Identify which cell holds the provided text, then report its (x, y) central coordinate. 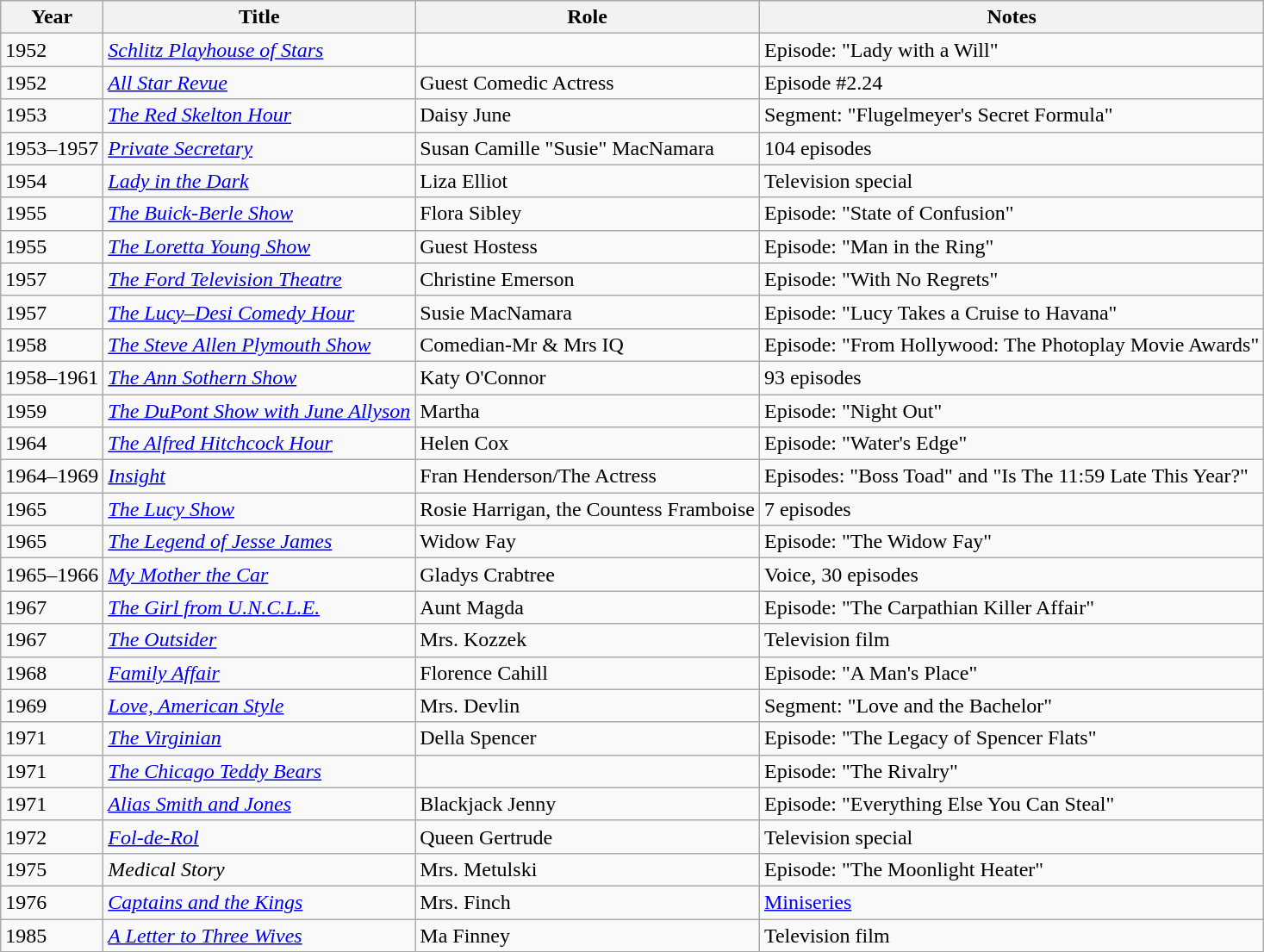
Episode: "Lucy Takes a Cruise to Havana" (1012, 312)
Episode #2.24 (1012, 83)
The Virginian (259, 738)
The Chicago Teddy Bears (259, 771)
Lady in the Dark (259, 181)
1953–1957 (52, 148)
Family Affair (259, 673)
1969 (52, 706)
1964 (52, 444)
Katy O'Connor (588, 377)
1972 (52, 837)
1954 (52, 181)
The Girl from U.N.C.L.E. (259, 607)
The Red Skelton Hour (259, 115)
The Lucy Show (259, 509)
Mrs. Finch (588, 902)
Episode: "Night Out" (1012, 411)
The Lucy–Desi Comedy Hour (259, 312)
7 episodes (1012, 509)
1958 (52, 345)
Florence Cahill (588, 673)
Episode: "Man in the Ring" (1012, 246)
Notes (1012, 17)
Comedian-Mr & Mrs IQ (588, 345)
Segment: "Love and the Bachelor" (1012, 706)
The Loretta Young Show (259, 246)
Guest Hostess (588, 246)
Segment: "Flugelmeyer's Secret Formula" (1012, 115)
Fol-de-Rol (259, 837)
Voice, 30 episodes (1012, 575)
1959 (52, 411)
Episode: "The Moonlight Heater" (1012, 869)
The Alfred Hitchcock Hour (259, 444)
Daisy June (588, 115)
1965–1966 (52, 575)
1953 (52, 115)
Episode: "With No Regrets" (1012, 279)
Episode: "Lady with a Will" (1012, 50)
The Ann Sothern Show (259, 377)
Rosie Harrigan, the Countess Framboise (588, 509)
The Ford Television Theatre (259, 279)
Martha (588, 411)
1985 (52, 935)
Insight (259, 476)
All Star Revue (259, 83)
Mrs. Kozzek (588, 640)
Episode: "The Rivalry" (1012, 771)
My Mother the Car (259, 575)
Episode: "The Carpathian Killer Affair" (1012, 607)
Episode: "State of Confusion" (1012, 214)
Susan Camille "Susie" MacNamara (588, 148)
93 episodes (1012, 377)
Blackjack Jenny (588, 804)
Fran Henderson/The Actress (588, 476)
Christine Emerson (588, 279)
Gladys Crabtree (588, 575)
Title (259, 17)
The Buick-Berle Show (259, 214)
The Legend of Jesse James (259, 542)
The DuPont Show with June Allyson (259, 411)
104 episodes (1012, 148)
Helen Cox (588, 444)
Episode: "The Widow Fay" (1012, 542)
Episode: "Water's Edge" (1012, 444)
Aunt Magda (588, 607)
Captains and the Kings (259, 902)
Flora Sibley (588, 214)
Role (588, 17)
Liza Elliot (588, 181)
Guest Comedic Actress (588, 83)
Miniseries (1012, 902)
A Letter to Three Wives (259, 935)
Private Secretary (259, 148)
Mrs. Metulski (588, 869)
1975 (52, 869)
Schlitz Playhouse of Stars (259, 50)
Episodes: "Boss Toad" and "Is The 11:59 Late This Year?" (1012, 476)
Medical Story (259, 869)
Widow Fay (588, 542)
Della Spencer (588, 738)
Susie MacNamara (588, 312)
Love, American Style (259, 706)
Episode: "A Man's Place" (1012, 673)
1968 (52, 673)
Episode: "Everything Else You Can Steal" (1012, 804)
Queen Gertrude (588, 837)
The Steve Allen Plymouth Show (259, 345)
Ma Finney (588, 935)
Year (52, 17)
Episode: "The Legacy of Spencer Flats" (1012, 738)
Mrs. Devlin (588, 706)
1958–1961 (52, 377)
Alias Smith and Jones (259, 804)
Episode: "From Hollywood: The Photoplay Movie Awards" (1012, 345)
The Outsider (259, 640)
1976 (52, 902)
1964–1969 (52, 476)
